Return [X, Y] of the center of cell containing provided text 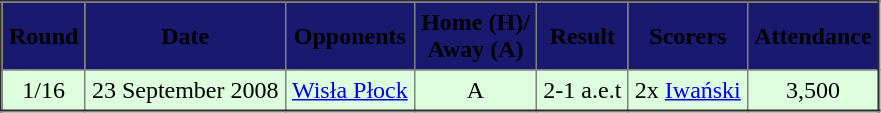
Opponents [350, 36]
2x Iwański [688, 90]
Result [582, 36]
Attendance [814, 36]
3,500 [814, 90]
1/16 [44, 90]
Date [185, 36]
Scorers [688, 36]
2-1 a.e.t [582, 90]
Round [44, 36]
A [475, 90]
23 September 2008 [185, 90]
Wisła Płock [350, 90]
Home (H)/ Away (A) [475, 36]
